For the text-containing cell, return its midpoint in [X, Y] coordinate format. 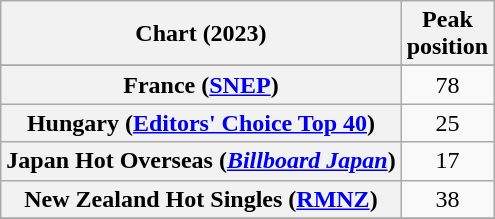
France (SNEP) [201, 85]
17 [447, 161]
78 [447, 85]
25 [447, 123]
38 [447, 199]
Peakposition [447, 34]
New Zealand Hot Singles (RMNZ) [201, 199]
Hungary (Editors' Choice Top 40) [201, 123]
Chart (2023) [201, 34]
Japan Hot Overseas (Billboard Japan) [201, 161]
